Identify which cell holds the provided text, then report its [X, Y] central coordinate. 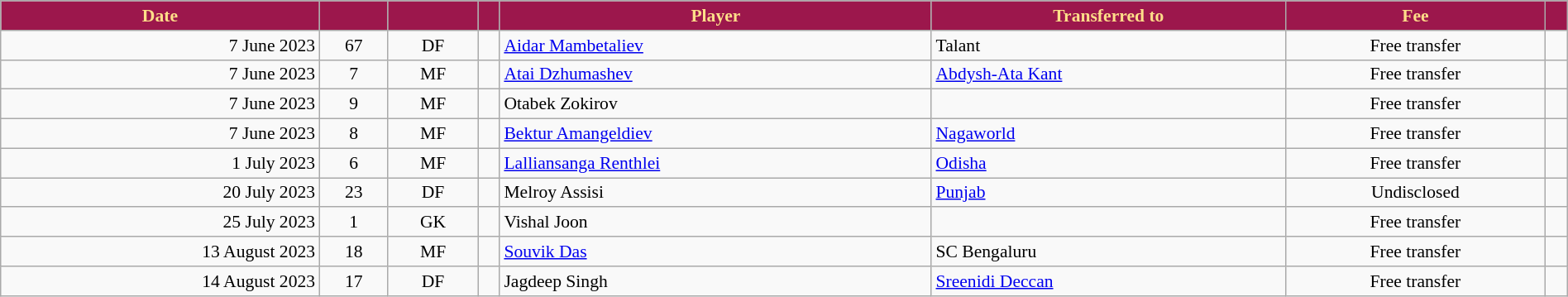
6 [354, 163]
Bektur Amangeldiev [715, 134]
Abdysh-Ata Kant [1108, 74]
Melroy Assisi [715, 193]
Undisclosed [1415, 193]
14 August 2023 [160, 281]
1 July 2023 [160, 163]
Punjab [1108, 193]
Odisha [1108, 163]
Sreenidi Deccan [1108, 281]
GK [433, 223]
20 July 2023 [160, 193]
1 [354, 223]
Otabek Zokirov [715, 104]
Souvik Das [715, 251]
18 [354, 251]
Fee [1415, 16]
13 August 2023 [160, 251]
Nagaworld [1108, 134]
Aidar Mambetaliev [715, 46]
Transferred to [1108, 16]
SC Bengaluru [1108, 251]
17 [354, 281]
8 [354, 134]
Date [160, 16]
67 [354, 46]
Player [715, 16]
Vishal Joon [715, 223]
Jagdeep Singh [715, 281]
23 [354, 193]
Atai Dzhumashev [715, 74]
9 [354, 104]
25 July 2023 [160, 223]
Talant [1108, 46]
7 [354, 74]
Lalliansanga Renthlei [715, 163]
